Capture the cell that displays the provided text and extract its [x, y] central coordinate. 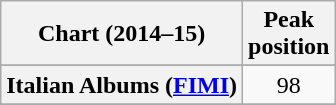
98 [289, 85]
Italian Albums (FIMI) [122, 85]
Chart (2014–15) [122, 34]
Peakposition [289, 34]
